Return the (X, Y) coordinate for the center point of the cell that contains the specified text.  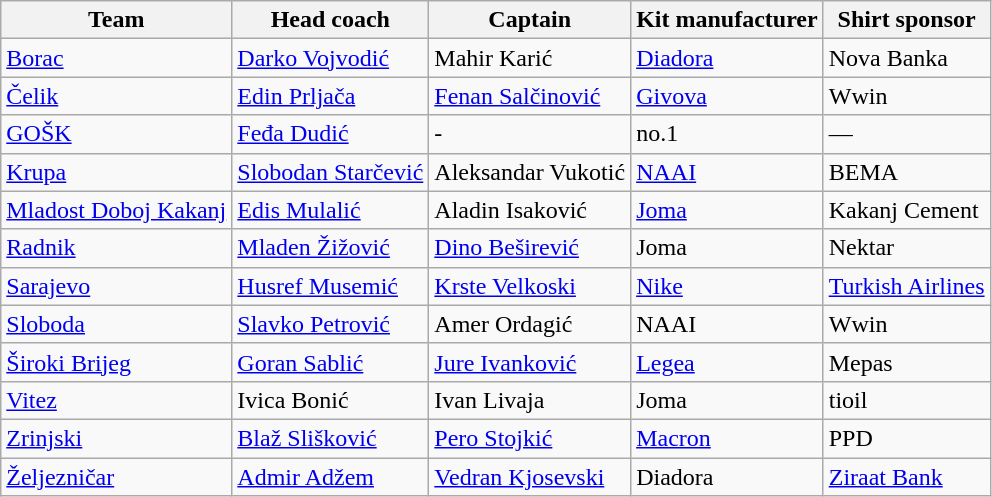
Čelik (116, 96)
Slavko Petrović (330, 324)
Fenan Salčinović (530, 96)
PPD (906, 438)
Kit manufacturer (728, 20)
Željezničar (116, 477)
BEMA (906, 172)
Jure Ivanković (530, 362)
- (530, 134)
Captain (530, 20)
Vitez (116, 400)
Mladost Doboj Kakanj (116, 210)
Ziraat Bank (906, 477)
Aladin Isaković (530, 210)
— (906, 134)
GOŠK (116, 134)
Feđa Dudić (330, 134)
Borac (116, 58)
Sarajevo (116, 286)
tioil (906, 400)
Krste Velkoski (530, 286)
Ivan Livaja (530, 400)
Turkish Airlines (906, 286)
Legea (728, 362)
Sloboda (116, 324)
no.1 (728, 134)
Admir Adžem (330, 477)
Nike (728, 286)
Mepas (906, 362)
Mladen Žižović (330, 248)
Radnik (116, 248)
Aleksandar Vukotić (530, 172)
Team (116, 20)
Givova (728, 96)
Zrinjski (116, 438)
Shirt sponsor (906, 20)
Amer Ordagić (530, 324)
Krupa (116, 172)
Macron (728, 438)
Darko Vojvodić (330, 58)
Blaž Slišković (330, 438)
Široki Brijeg (116, 362)
Vedran Kjosevski (530, 477)
Kakanj Cement (906, 210)
Edis Mulalić (330, 210)
Mahir Karić (530, 58)
Dino Beširević (530, 248)
Head coach (330, 20)
Edin Prljača (330, 96)
Nektar (906, 248)
Ivica Bonić (330, 400)
Husref Musemić (330, 286)
Slobodan Starčević (330, 172)
Pero Stojkić (530, 438)
Goran Sablić (330, 362)
Nova Banka (906, 58)
